From the cell containing the given text, extract its center point as [x, y] coordinate. 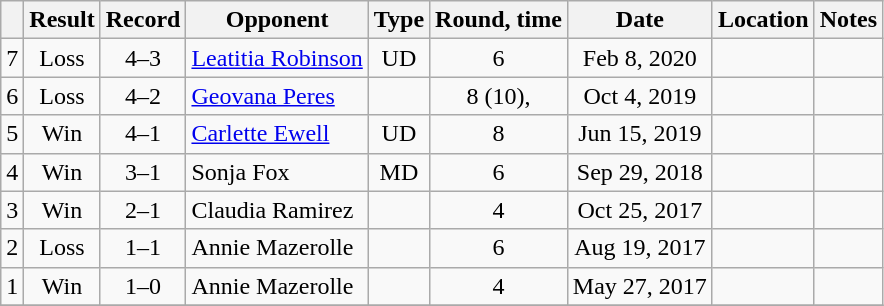
Claudia Ramirez [277, 210]
8 [499, 134]
Oct 4, 2019 [640, 96]
5 [12, 134]
MD [398, 172]
Leatitia Robinson [277, 58]
Sonja Fox [277, 172]
7 [12, 58]
Type [398, 20]
Geovana Peres [277, 96]
Oct 25, 2017 [640, 210]
2–1 [143, 210]
Result [62, 20]
4–2 [143, 96]
Sep 29, 2018 [640, 172]
3–1 [143, 172]
Carlette Ewell [277, 134]
3 [12, 210]
2 [12, 248]
Location [763, 20]
1–0 [143, 286]
Aug 19, 2017 [640, 248]
Round, time [499, 20]
Jun 15, 2019 [640, 134]
1–1 [143, 248]
8 (10), [499, 96]
Date [640, 20]
1 [12, 286]
Record [143, 20]
Opponent [277, 20]
Notes [848, 20]
May 27, 2017 [640, 286]
4–1 [143, 134]
Feb 8, 2020 [640, 58]
4–3 [143, 58]
